Identify which cell holds the provided text, then report its [x, y] central coordinate. 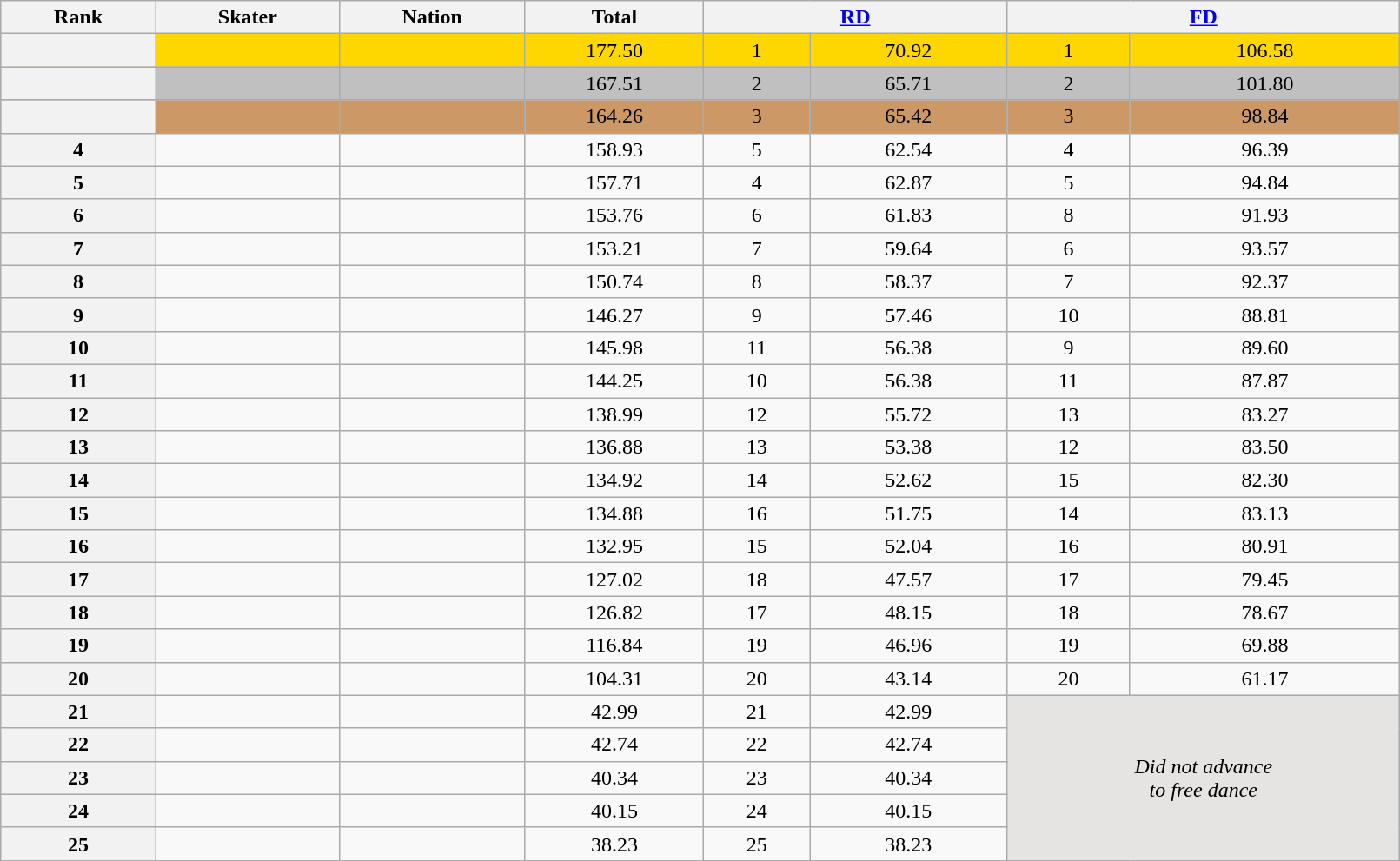
138.99 [614, 414]
132.95 [614, 546]
82.30 [1265, 480]
88.81 [1265, 315]
83.13 [1265, 513]
136.88 [614, 447]
55.72 [909, 414]
106.58 [1265, 50]
158.93 [614, 149]
43.14 [909, 679]
Rank [78, 17]
52.04 [909, 546]
144.25 [614, 381]
78.67 [1265, 613]
69.88 [1265, 646]
62.54 [909, 149]
57.46 [909, 315]
89.60 [1265, 348]
157.71 [614, 182]
59.64 [909, 248]
134.88 [614, 513]
94.84 [1265, 182]
83.27 [1265, 414]
127.02 [614, 580]
101.80 [1265, 83]
Did not advanceto free dance [1204, 778]
91.93 [1265, 215]
96.39 [1265, 149]
80.91 [1265, 546]
RD [855, 17]
92.37 [1265, 281]
70.92 [909, 50]
47.57 [909, 580]
58.37 [909, 281]
79.45 [1265, 580]
61.17 [1265, 679]
Total [614, 17]
65.42 [909, 116]
164.26 [614, 116]
83.50 [1265, 447]
62.87 [909, 182]
Skater [249, 17]
87.87 [1265, 381]
153.76 [614, 215]
53.38 [909, 447]
126.82 [614, 613]
145.98 [614, 348]
177.50 [614, 50]
146.27 [614, 315]
52.62 [909, 480]
150.74 [614, 281]
167.51 [614, 83]
98.84 [1265, 116]
Nation [432, 17]
65.71 [909, 83]
104.31 [614, 679]
116.84 [614, 646]
134.92 [614, 480]
61.83 [909, 215]
FD [1204, 17]
93.57 [1265, 248]
46.96 [909, 646]
51.75 [909, 513]
48.15 [909, 613]
153.21 [614, 248]
